Pinpoint the cell where the given text exists, returning its (x, y) midpoint coordinate. 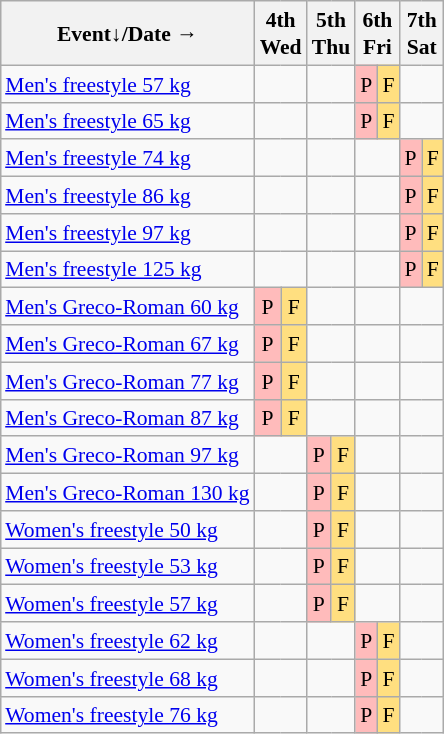
Women's freestyle 76 kg (127, 714)
Event↓/Date → (127, 33)
Men's freestyle 86 kg (127, 194)
4thWed (281, 33)
Women's freestyle 62 kg (127, 640)
Women's freestyle 68 kg (127, 678)
Men's freestyle 125 kg (127, 268)
6thFri (377, 33)
Men's Greco-Roman 130 kg (127, 492)
Men's Greco-Roman 87 kg (127, 418)
Men's Greco-Roman 67 kg (127, 344)
Men's freestyle 74 kg (127, 158)
5thThu (332, 33)
Men's freestyle 57 kg (127, 84)
Men's Greco-Roman 97 kg (127, 454)
Men's freestyle 65 kg (127, 120)
Men's freestyle 97 kg (127, 232)
Women's freestyle 50 kg (127, 528)
Women's freestyle 53 kg (127, 566)
7thSat (422, 33)
Men's Greco-Roman 60 kg (127, 306)
Men's Greco-Roman 77 kg (127, 380)
Women's freestyle 57 kg (127, 604)
